Locate the cell with the specified text and output its (x, y) center coordinate. 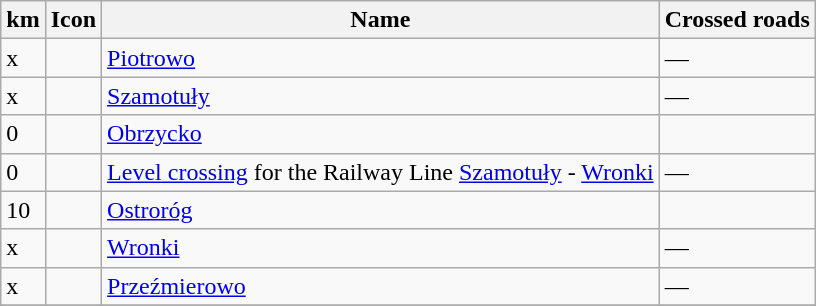
Name (381, 20)
Piotrowo (381, 58)
Wronki (381, 248)
Szamotuły (381, 96)
Obrzycko (381, 134)
Level crossing for the Railway Line Szamotuły - Wronki (381, 172)
Icon (73, 20)
10 (23, 210)
Crossed roads (737, 20)
km (23, 20)
Ostroróg (381, 210)
Przeźmierowo (381, 286)
